Output the [X, Y] coordinate of the center of the cell containing the given text.  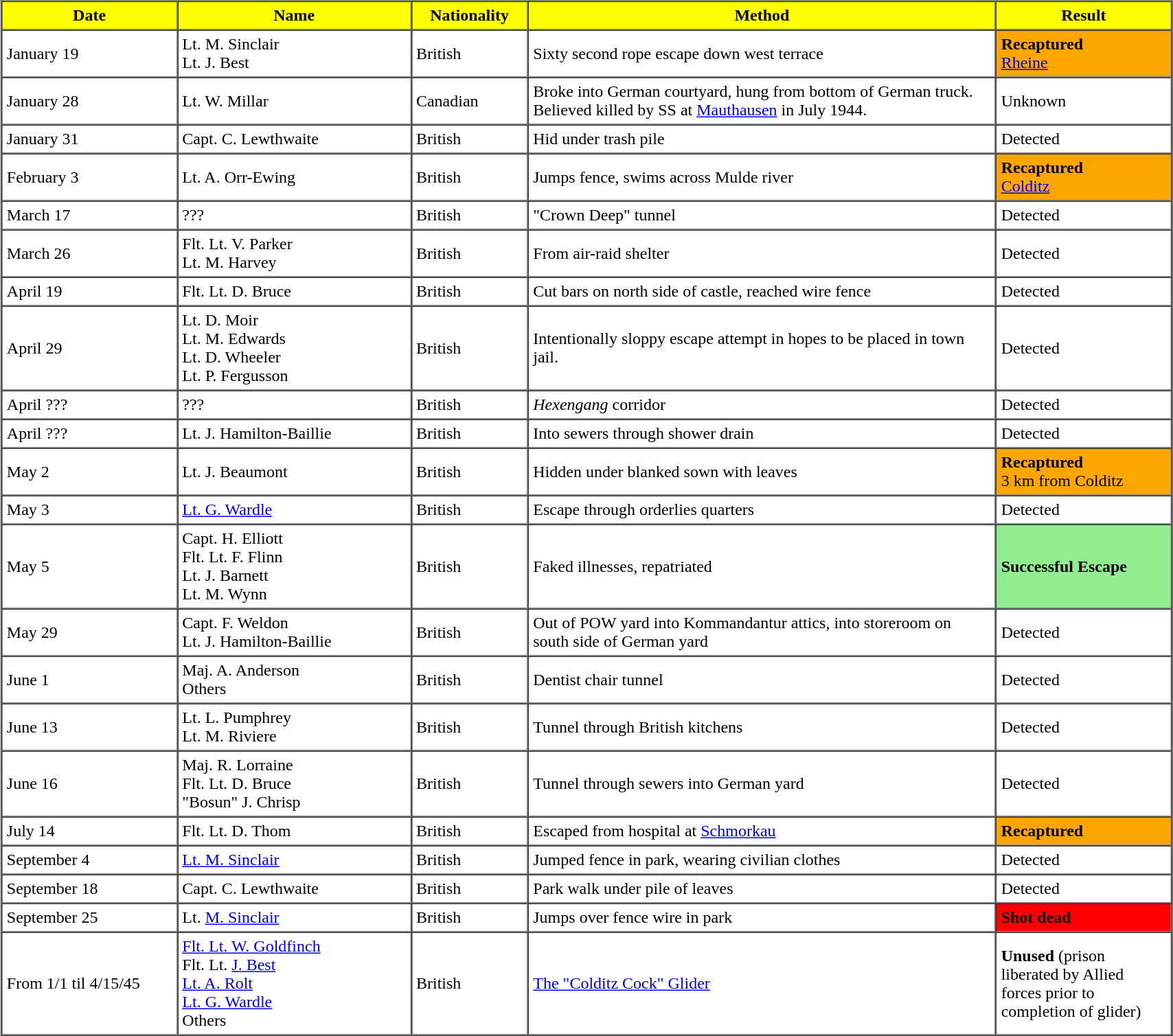
Capt. H. ElliottFlt. Lt. F. FlinnLt. J. BarnettLt. M. Wynn [294, 567]
Canadian [469, 100]
Flt. Lt. W. GoldfinchFlt. Lt. J. BestLt. A. Rolt Lt. G. Wardle Others [294, 984]
Dentist chair tunnel [762, 680]
Recaptured [1084, 831]
Out of POW yard into Kommandantur attics, into storeroom on south side of German yard [762, 632]
Recaptured3 km from Colditz [1084, 471]
Unknown [1084, 100]
Unused (prison liberated by Allied forces prior to completion of glider) [1084, 984]
From air-raid shelter [762, 253]
RecapturedRheine [1084, 54]
Lt. D. MoirLt. M. EdwardsLt. D. WheelerLt. P. Fergusson [294, 349]
From 1/1 til 4/15/45 [89, 984]
Jumped fence in park, wearing civilian clothes [762, 860]
March 26 [89, 253]
Escape through orderlies quarters [762, 510]
Name [294, 16]
Broke into German courtyard, hung from bottom of German truck. Believed killed by SS at Mauthausen in July 1944. [762, 100]
Flt. Lt. V. ParkerLt. M. Harvey [294, 253]
Nationality [469, 16]
Faked illnesses, repatriated [762, 567]
March 17 [89, 215]
Hidden under blanked sown with leaves [762, 471]
Maj. A. AndersonOthers [294, 680]
Park walk under pile of leaves [762, 889]
June 1 [89, 680]
January 28 [89, 100]
July 14 [89, 831]
Lt. A. Orr-Ewing [294, 177]
Intentionally sloppy escape attempt in hopes to be placed in town jail. [762, 349]
September 25 [89, 918]
Sixty second rope escape down west terrace [762, 54]
Cut bars on north side of castle, reached wire fence [762, 292]
June 16 [89, 784]
The "Colditz Cock" Glider [762, 984]
Jumps over fence wire in park [762, 918]
June 13 [89, 726]
Lt. G. Wardle [294, 510]
Successful Escape [1084, 567]
Into sewers through shower drain [762, 433]
Date [89, 16]
Capt. F. WeldonLt. J. Hamilton-Baillie [294, 632]
Jumps fence, swims across Mulde river [762, 177]
Result [1084, 16]
Flt. Lt. D. Thom [294, 831]
May 2 [89, 471]
RecapturedColditz [1084, 177]
May 3 [89, 510]
Shot dead [1084, 918]
Tunnel through British kitchens [762, 726]
May 29 [89, 632]
Lt. J. Hamilton-Baillie [294, 433]
Lt. J. Beaumont [294, 471]
Lt. L. PumphreyLt. M. Riviere [294, 726]
April 29 [89, 349]
Method [762, 16]
Flt. Lt. D. Bruce [294, 292]
Hid under trash pile [762, 139]
Hexengang corridor [762, 404]
"Crown Deep" tunnel [762, 215]
Escaped from hospital at Schmorkau [762, 831]
January 19 [89, 54]
January 31 [89, 139]
Maj. R. LorraineFlt. Lt. D. Bruce"Bosun" J. Chrisp [294, 784]
Lt. W. Millar [294, 100]
Lt. M. SinclairLt. J. Best [294, 54]
May 5 [89, 567]
April 19 [89, 292]
Tunnel through sewers into German yard [762, 784]
September 18 [89, 889]
September 4 [89, 860]
February 3 [89, 177]
